Search for the cell housing the specified text and yield its [X, Y] center coordinate. 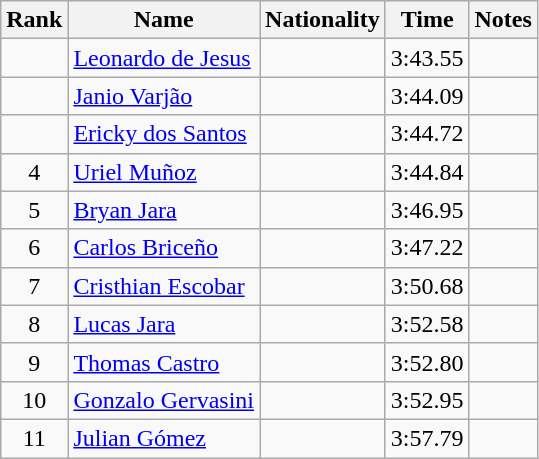
3:50.68 [427, 286]
3:44.09 [427, 96]
5 [34, 210]
Carlos Briceño [164, 248]
3:44.84 [427, 172]
3:46.95 [427, 210]
3:43.55 [427, 58]
10 [34, 400]
4 [34, 172]
3:44.72 [427, 134]
Name [164, 20]
9 [34, 362]
Janio Varjão [164, 96]
Notes [503, 20]
8 [34, 324]
3:52.95 [427, 400]
7 [34, 286]
3:57.79 [427, 438]
Nationality [323, 20]
Leonardo de Jesus [164, 58]
3:52.58 [427, 324]
Uriel Muñoz [164, 172]
Bryan Jara [164, 210]
Julian Gómez [164, 438]
Lucas Jara [164, 324]
Cristhian Escobar [164, 286]
Thomas Castro [164, 362]
6 [34, 248]
Time [427, 20]
Rank [34, 20]
Gonzalo Gervasini [164, 400]
3:52.80 [427, 362]
11 [34, 438]
3:47.22 [427, 248]
Ericky dos Santos [164, 134]
